Search for the cell housing the specified text and yield its [X, Y] center coordinate. 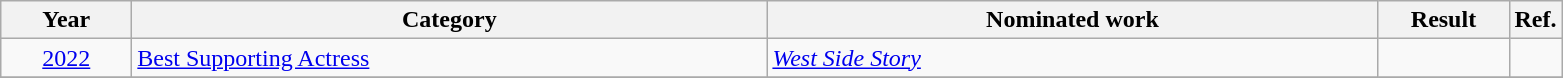
Nominated work [1072, 20]
2022 [66, 58]
Category [450, 20]
Result [1444, 20]
Year [66, 20]
Best Supporting Actress [450, 58]
Ref. [1536, 20]
West Side Story [1072, 58]
